Detect which cell encompasses the target text, then output its (x, y) center coordinate. 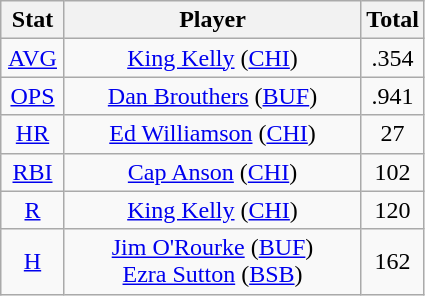
AVG (33, 58)
Stat (33, 20)
Total (393, 20)
R (33, 210)
Cap Anson (CHI) (212, 172)
120 (393, 210)
Player (212, 20)
162 (393, 262)
27 (393, 134)
Jim O'Rourke (BUF)Ezra Sutton (BSB) (212, 262)
H (33, 262)
102 (393, 172)
.354 (393, 58)
Ed Williamson (CHI) (212, 134)
OPS (33, 96)
Dan Brouthers (BUF) (212, 96)
HR (33, 134)
.941 (393, 96)
RBI (33, 172)
